Scan for the cell matching the given text and deliver its (x, y) coordinate at center. 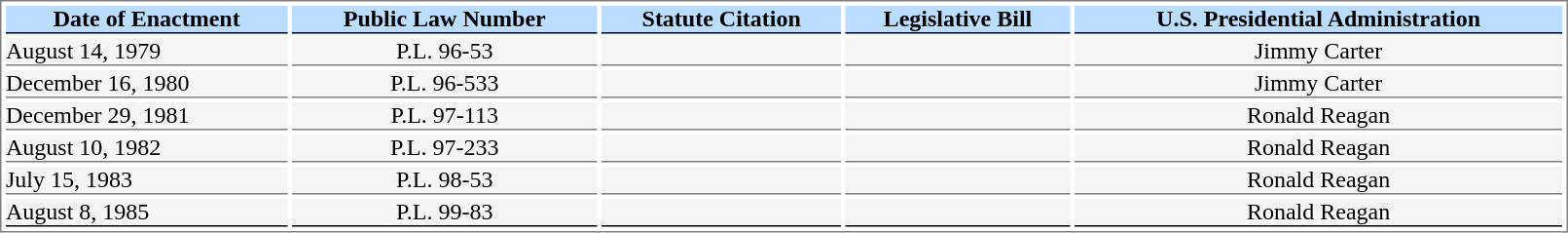
August 14, 1979 (146, 52)
U.S. Presidential Administration (1319, 19)
July 15, 1983 (146, 180)
P.L. 96-533 (445, 84)
December 29, 1981 (146, 116)
August 8, 1985 (146, 213)
P.L. 98-53 (445, 180)
August 10, 1982 (146, 148)
P.L. 97-113 (445, 116)
Legislative Bill (958, 19)
Date of Enactment (146, 19)
P.L. 96-53 (445, 52)
December 16, 1980 (146, 84)
Statute Citation (721, 19)
P.L. 99-83 (445, 213)
P.L. 97-233 (445, 148)
Public Law Number (445, 19)
